Output the [X, Y] coordinate of the center of the cell containing the given text.  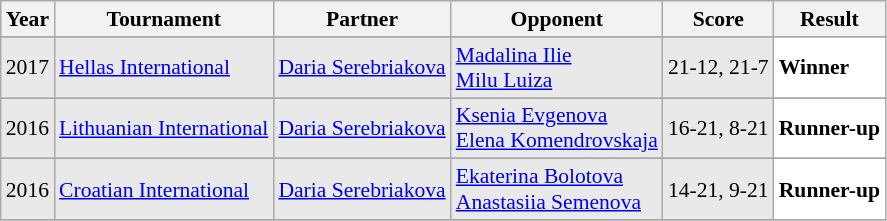
Score [718, 19]
Year [28, 19]
Winner [830, 68]
Ekaterina Bolotova Anastasiia Semenova [557, 190]
2017 [28, 68]
Ksenia Evgenova Elena Komendrovskaja [557, 128]
Result [830, 19]
Lithuanian International [164, 128]
16-21, 8-21 [718, 128]
Madalina Ilie Milu Luiza [557, 68]
Opponent [557, 19]
Tournament [164, 19]
Hellas International [164, 68]
Partner [362, 19]
14-21, 9-21 [718, 190]
Croatian International [164, 190]
21-12, 21-7 [718, 68]
